Find where the given text appears and provide that cell's center as [x, y] coordinate. 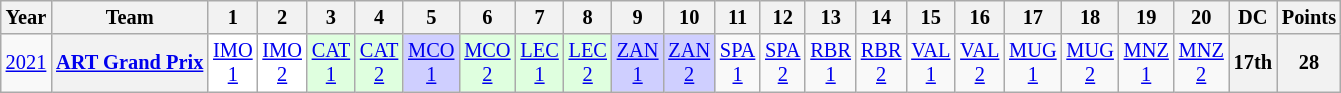
12 [782, 17]
CAT1 [331, 63]
5 [431, 17]
Team [130, 17]
IMO1 [232, 63]
CAT2 [379, 63]
SPA1 [738, 63]
MUG1 [1032, 63]
6 [487, 17]
28 [1309, 63]
MUG2 [1090, 63]
ZAN2 [689, 63]
SPA2 [782, 63]
19 [1146, 17]
MNZ2 [1202, 63]
14 [881, 17]
LEC2 [588, 63]
IMO2 [282, 63]
11 [738, 17]
MCO1 [431, 63]
17th [1253, 63]
20 [1202, 17]
MCO2 [487, 63]
VAL2 [980, 63]
Points [1309, 17]
10 [689, 17]
LEC1 [539, 63]
1 [232, 17]
15 [930, 17]
2 [282, 17]
17 [1032, 17]
ZAN1 [638, 63]
9 [638, 17]
ART Grand Prix [130, 63]
RBR2 [881, 63]
MNZ1 [1146, 63]
4 [379, 17]
7 [539, 17]
Year [26, 17]
2021 [26, 63]
3 [331, 17]
8 [588, 17]
16 [980, 17]
18 [1090, 17]
DC [1253, 17]
VAL1 [930, 63]
13 [830, 17]
RBR1 [830, 63]
